Find where the given text appears and provide that cell's center as [X, Y] coordinate. 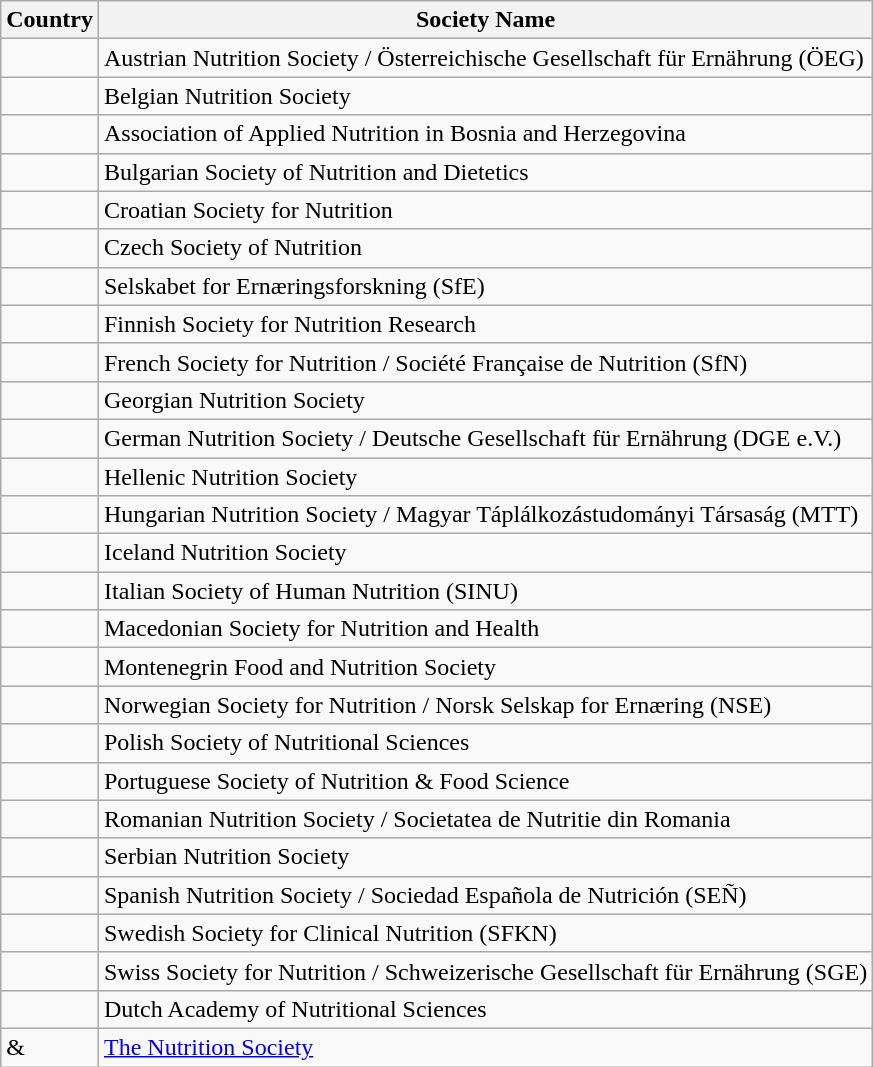
French Society for Nutrition / Société Française de Nutrition (SfN) [485, 362]
Finnish Society for Nutrition Research [485, 324]
Austrian Nutrition Society / Österreichische Gesellschaft für Ernährung (ÖEG) [485, 58]
Czech Society of Nutrition [485, 248]
Society Name [485, 20]
Swiss Society for Nutrition / Schweizerische Gesellschaft für Ernährung (SGE) [485, 971]
Association of Applied Nutrition in Bosnia and Herzegovina [485, 134]
German Nutrition Society / Deutsche Gesellschaft für Ernährung (DGE e.V.) [485, 438]
Bulgarian Society of Nutrition and Dietetics [485, 172]
Montenegrin Food and Nutrition Society [485, 667]
Croatian Society for Nutrition [485, 210]
Georgian Nutrition Society [485, 400]
Dutch Academy of Nutritional Sciences [485, 1009]
& [50, 1047]
Norwegian Society for Nutrition / Norsk Selskap for Ernæring (NSE) [485, 705]
Country [50, 20]
Portuguese Society of Nutrition & Food Science [485, 781]
The Nutrition Society [485, 1047]
Iceland Nutrition Society [485, 553]
Hungarian Nutrition Society / Magyar Táplálkozástudományi Társaság (MTT) [485, 515]
Belgian Nutrition Society [485, 96]
Macedonian Society for Nutrition and Health [485, 629]
Romanian Nutrition Society / Societatea de Nutritie din Romania [485, 819]
Italian Society of Human Nutrition (SINU) [485, 591]
Serbian Nutrition Society [485, 857]
Swedish Society for Clinical Nutrition (SFKN) [485, 933]
Spanish Nutrition Society / Sociedad Española de Nutrición (SEÑ) [485, 895]
Selskabet for Ernæringsforskning (SfE) [485, 286]
Hellenic Nutrition Society [485, 477]
Polish Society of Nutritional Sciences [485, 743]
